Locate the cell with the specified text and output its [X, Y] center coordinate. 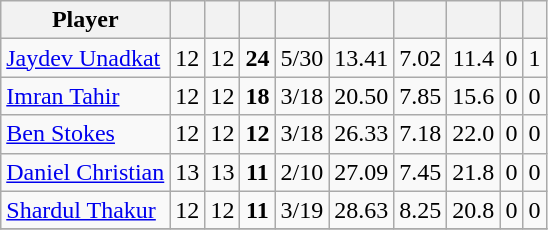
2/10 [302, 172]
Shardul Thakur [86, 210]
Ben Stokes [86, 134]
28.63 [362, 210]
21.8 [474, 172]
11.4 [474, 58]
13.41 [362, 58]
Player [86, 20]
3/19 [302, 210]
Jaydev Unadkat [86, 58]
27.09 [362, 172]
Daniel Christian [86, 172]
8.25 [420, 210]
7.45 [420, 172]
1 [534, 58]
5/30 [302, 58]
26.33 [362, 134]
7.02 [420, 58]
7.18 [420, 134]
18 [258, 96]
15.6 [474, 96]
Imran Tahir [86, 96]
20.50 [362, 96]
20.8 [474, 210]
22.0 [474, 134]
24 [258, 58]
7.85 [420, 96]
